Locate the cell with the specified text and output its [x, y] center coordinate. 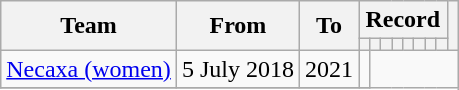
2021 [328, 69]
Team [89, 26]
Necaxa (women) [89, 69]
5 July 2018 [238, 69]
To [328, 26]
Record [403, 20]
From [238, 26]
